For the text-containing cell, return its midpoint in [X, Y] coordinate format. 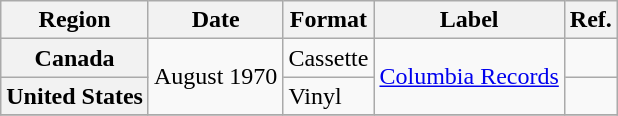
Vinyl [328, 96]
Columbia Records [469, 77]
Label [469, 20]
Cassette [328, 58]
Region [75, 20]
August 1970 [215, 77]
Format [328, 20]
Date [215, 20]
United States [75, 96]
Ref. [590, 20]
Canada [75, 58]
